Detect which cell encompasses the target text, then output its [x, y] center coordinate. 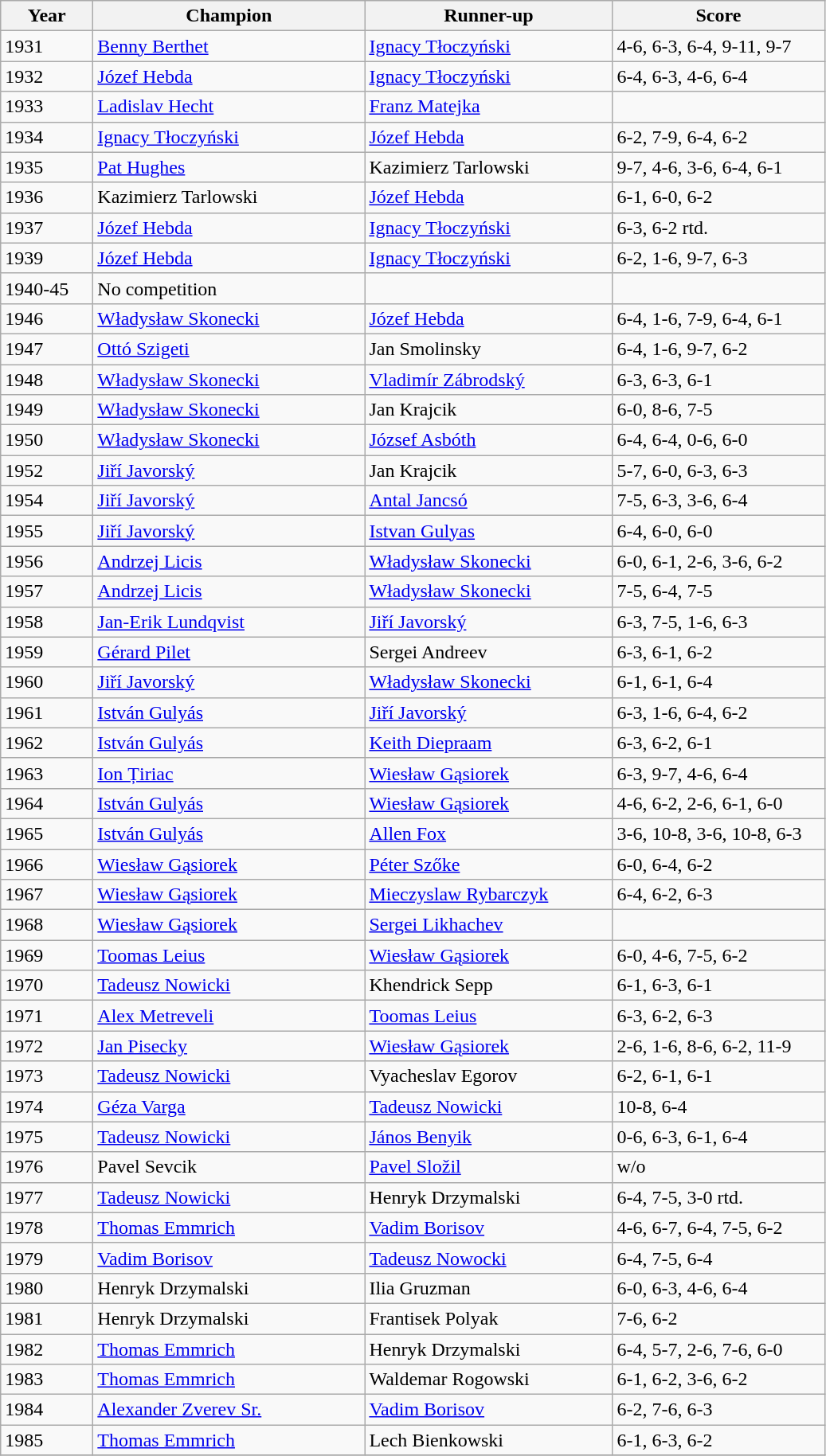
1979 [47, 1258]
Sergei Andreev [489, 652]
6-3, 6-2, 6-3 [718, 1016]
Sergei Likhachev [489, 925]
1948 [47, 380]
6-1, 6-2, 3-6, 6-2 [718, 1380]
Jan Smolinsky [489, 349]
1947 [47, 349]
1962 [47, 743]
1969 [47, 955]
Khendrick Sepp [489, 986]
Péter Szőke [489, 864]
1934 [47, 137]
1950 [47, 440]
1961 [47, 712]
6-2, 1-6, 9-7, 6-3 [718, 258]
Franz Matejka [489, 107]
1978 [47, 1228]
7-5, 6-3, 3-6, 6-4 [718, 501]
Year [47, 16]
6-0, 8-6, 7-5 [718, 410]
6-1, 6-3, 6-1 [718, 986]
Géza Varga [229, 1107]
1971 [47, 1016]
Frantisek Polyak [489, 1318]
Vladimír Zábrodský [489, 380]
1957 [47, 591]
1936 [47, 197]
Pat Hughes [229, 167]
Ion Țiriac [229, 773]
1977 [47, 1197]
1933 [47, 107]
Gérard Pilet [229, 652]
6-1, 6-1, 6-4 [718, 682]
Score [718, 16]
6-4, 1-6, 9-7, 6-2 [718, 349]
1958 [47, 622]
1956 [47, 561]
3-6, 10-8, 3-6, 10-8, 6-3 [718, 833]
6-0, 6-4, 6-2 [718, 864]
Lech Bienkowski [489, 1440]
6-4, 6-4, 0-6, 6-0 [718, 440]
Alexander Zverev Sr. [229, 1410]
1931 [47, 46]
6-3, 7-5, 1-6, 6-3 [718, 622]
Mieczyslaw Rybarczyk [489, 895]
6-0, 6-3, 4-6, 6-4 [718, 1288]
1982 [47, 1349]
4-6, 6-3, 6-4, 9-11, 9-7 [718, 46]
6-4, 6-0, 6-0 [718, 531]
2-6, 1-6, 8-6, 6-2, 11-9 [718, 1046]
1963 [47, 773]
6-3, 6-2 rtd. [718, 228]
Tadeusz Nowocki [489, 1258]
6-0, 4-6, 7-5, 6-2 [718, 955]
1939 [47, 258]
6-3, 6-1, 6-2 [718, 652]
1955 [47, 531]
6-1, 6-3, 6-2 [718, 1440]
1980 [47, 1288]
w/o [718, 1167]
6-3, 1-6, 6-4, 6-2 [718, 712]
Jan-Erik Lundqvist [229, 622]
1984 [47, 1410]
1932 [47, 76]
János Benyik [489, 1137]
Vyacheslav Egorov [489, 1076]
József Asbóth [489, 440]
6-3, 6-3, 6-1 [718, 380]
1949 [47, 410]
Ottó Szigeti [229, 349]
Allen Fox [489, 833]
1985 [47, 1440]
4-6, 6-7, 6-4, 7-5, 6-2 [718, 1228]
6-3, 6-2, 6-1 [718, 743]
10-8, 6-4 [718, 1107]
6-4, 6-3, 4-6, 6-4 [718, 76]
1940-45 [47, 288]
1970 [47, 986]
1981 [47, 1318]
Champion [229, 16]
Keith Diepraam [489, 743]
6-1, 6-0, 6-2 [718, 197]
1972 [47, 1046]
6-4, 5-7, 2-6, 7-6, 6-0 [718, 1349]
1937 [47, 228]
1952 [47, 470]
6-0, 6-1, 2-6, 3-6, 6-2 [718, 561]
Antal Jancsó [489, 501]
1960 [47, 682]
1959 [47, 652]
1976 [47, 1167]
6-3, 9-7, 4-6, 6-4 [718, 773]
1965 [47, 833]
6-4, 7-5, 3-0 rtd. [718, 1197]
1974 [47, 1107]
1964 [47, 803]
Jan Pisecky [229, 1046]
Benny Berthet [229, 46]
6-4, 6-2, 6-3 [718, 895]
1935 [47, 167]
Runner-up [489, 16]
0-6, 6-3, 6-1, 6-4 [718, 1137]
Istvan Gulyas [489, 531]
No competition [229, 288]
6-4, 7-5, 6-4 [718, 1258]
1954 [47, 501]
1966 [47, 864]
1968 [47, 925]
6-4, 1-6, 7-9, 6-4, 6-1 [718, 318]
Pavel Sevcik [229, 1167]
Alex Metreveli [229, 1016]
6-2, 7-9, 6-4, 6-2 [718, 137]
7-6, 6-2 [718, 1318]
4-6, 6-2, 2-6, 6-1, 6-0 [718, 803]
6-2, 6-1, 6-1 [718, 1076]
6-2, 7-6, 6-3 [718, 1410]
1975 [47, 1137]
Ladislav Hecht [229, 107]
1946 [47, 318]
Pavel Složil [489, 1167]
Ilia Gruzman [489, 1288]
1967 [47, 895]
7-5, 6-4, 7-5 [718, 591]
1983 [47, 1380]
5-7, 6-0, 6-3, 6-3 [718, 470]
1973 [47, 1076]
9-7, 4-6, 3-6, 6-4, 6-1 [718, 167]
Waldemar Rogowski [489, 1380]
